Identify which cell holds the provided text, then report its [X, Y] central coordinate. 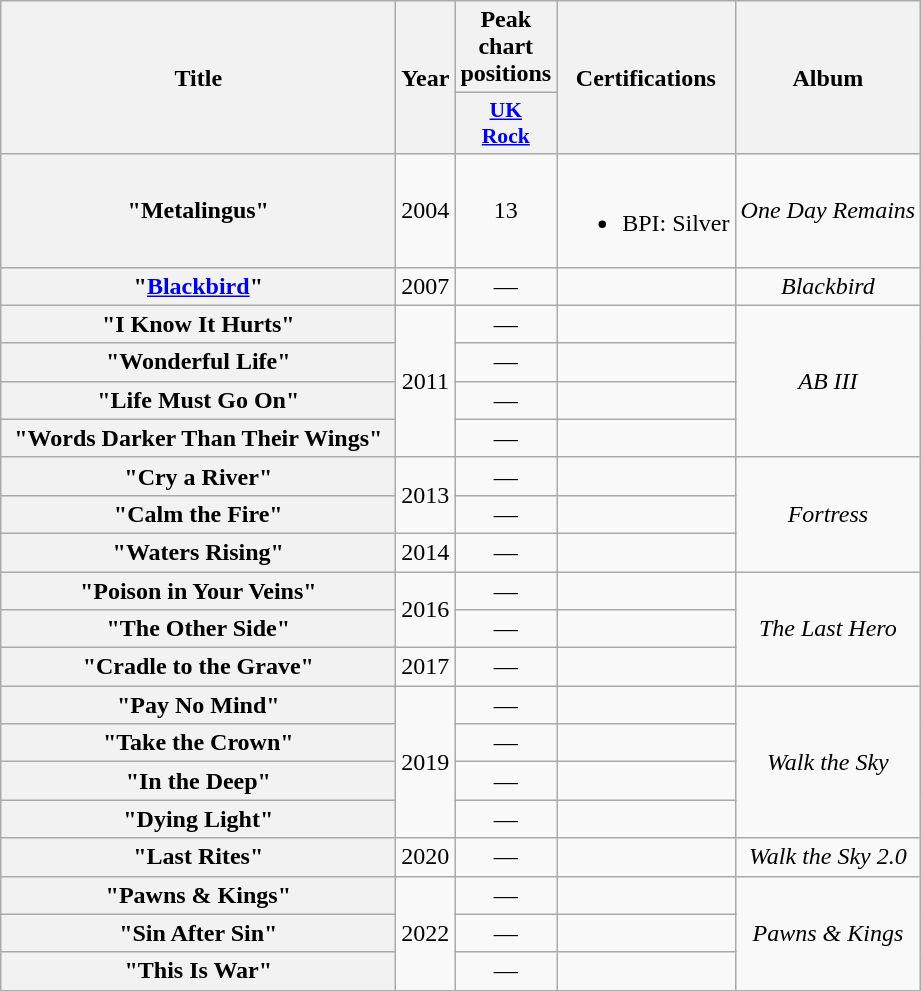
Walk the Sky [828, 762]
"Waters Rising" [198, 552]
2011 [426, 381]
2007 [426, 286]
Album [828, 78]
"Calm the Fire" [198, 514]
"Cry a River" [198, 476]
2004 [426, 210]
"Cradle to the Grave" [198, 667]
The Last Hero [828, 629]
"Words Darker Than Their Wings" [198, 438]
"Blackbird" [198, 286]
13 [506, 210]
"Dying Light" [198, 819]
"Wonderful Life" [198, 362]
2020 [426, 857]
Fortress [828, 514]
Certifications [646, 78]
UKRock [506, 124]
Title [198, 78]
2016 [426, 610]
BPI: Silver [646, 210]
2022 [426, 933]
"Pay No Mind" [198, 705]
"This Is War" [198, 971]
"Sin After Sin" [198, 933]
Blackbird [828, 286]
"Take the Crown" [198, 743]
"I Know It Hurts" [198, 324]
"Life Must Go On" [198, 400]
"Metalingus" [198, 210]
2013 [426, 495]
"The Other Side" [198, 629]
"In the Deep" [198, 781]
Peak chart positions [506, 47]
"Last Rites" [198, 857]
2019 [426, 762]
Pawns & Kings [828, 933]
"Poison in Your Veins" [198, 591]
2017 [426, 667]
Year [426, 78]
"Pawns & Kings" [198, 895]
Walk the Sky 2.0 [828, 857]
AB III [828, 381]
One Day Remains [828, 210]
2014 [426, 552]
